Find where the given text appears and provide that cell's center as [X, Y] coordinate. 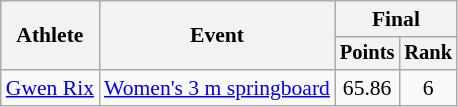
Women's 3 m springboard [217, 88]
Gwen Rix [50, 88]
Rank [428, 54]
6 [428, 88]
Points [367, 54]
Final [396, 19]
Event [217, 36]
65.86 [367, 88]
Athlete [50, 36]
